Scan for the cell matching the given text and deliver its [x, y] coordinate at center. 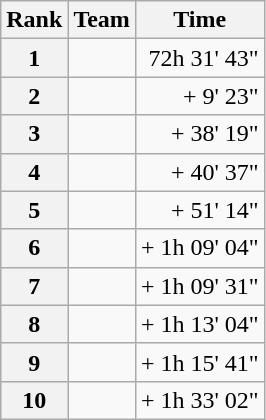
+ 9' 23" [200, 96]
72h 31' 43" [200, 58]
2 [34, 96]
+ 1h 09' 31" [200, 286]
+ 1h 15' 41" [200, 362]
Team [102, 20]
6 [34, 248]
10 [34, 400]
Rank [34, 20]
3 [34, 134]
Time [200, 20]
5 [34, 210]
+ 1h 13' 04" [200, 324]
4 [34, 172]
1 [34, 58]
+ 51' 14" [200, 210]
7 [34, 286]
+ 40' 37" [200, 172]
+ 1h 33' 02" [200, 400]
+ 38' 19" [200, 134]
8 [34, 324]
+ 1h 09' 04" [200, 248]
9 [34, 362]
